Locate the cell with the specified text and output its [x, y] center coordinate. 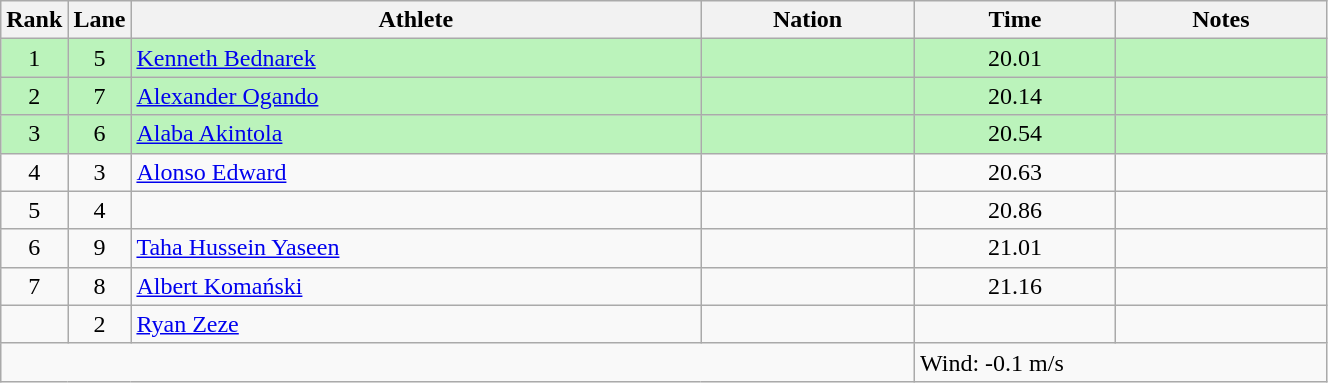
21.01 [1016, 248]
Lane [100, 20]
Time [1016, 20]
Notes [1220, 20]
20.01 [1016, 58]
Albert Komański [416, 286]
Alonso Edward [416, 172]
Nation [808, 20]
Ryan Zeze [416, 324]
Taha Hussein Yaseen [416, 248]
Alaba Akintola [416, 134]
21.16 [1016, 286]
8 [100, 286]
Wind: -0.1 m/s [1121, 362]
20.54 [1016, 134]
1 [34, 58]
20.63 [1016, 172]
9 [100, 248]
Athlete [416, 20]
Kenneth Bednarek [416, 58]
Alexander Ogando [416, 96]
20.86 [1016, 210]
20.14 [1016, 96]
Rank [34, 20]
